Return the (x, y) coordinate for the center point of the cell that contains the specified text.  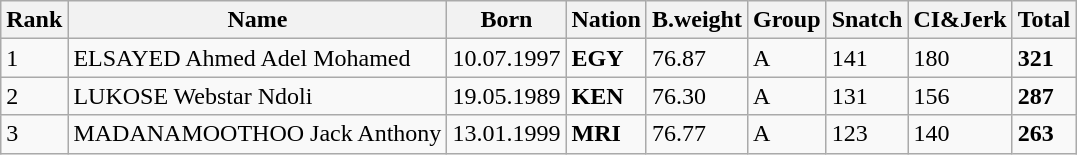
76.30 (696, 96)
B.weight (696, 20)
ELSAYED Ahmed Adel Mohamed (258, 58)
Group (786, 20)
MRI (606, 134)
141 (867, 58)
3 (34, 134)
19.05.1989 (506, 96)
321 (1044, 58)
287 (1044, 96)
Nation (606, 20)
CI&Jerk (960, 20)
EGY (606, 58)
263 (1044, 134)
Total (1044, 20)
10.07.1997 (506, 58)
140 (960, 134)
2 (34, 96)
KEN (606, 96)
13.01.1999 (506, 134)
76.77 (696, 134)
180 (960, 58)
156 (960, 96)
131 (867, 96)
Name (258, 20)
Snatch (867, 20)
Rank (34, 20)
Born (506, 20)
MADANAMOOTHOO Jack Anthony (258, 134)
LUKOSE Webstar Ndoli (258, 96)
76.87 (696, 58)
1 (34, 58)
123 (867, 134)
